From the cell containing the given text, extract its center point as [x, y] coordinate. 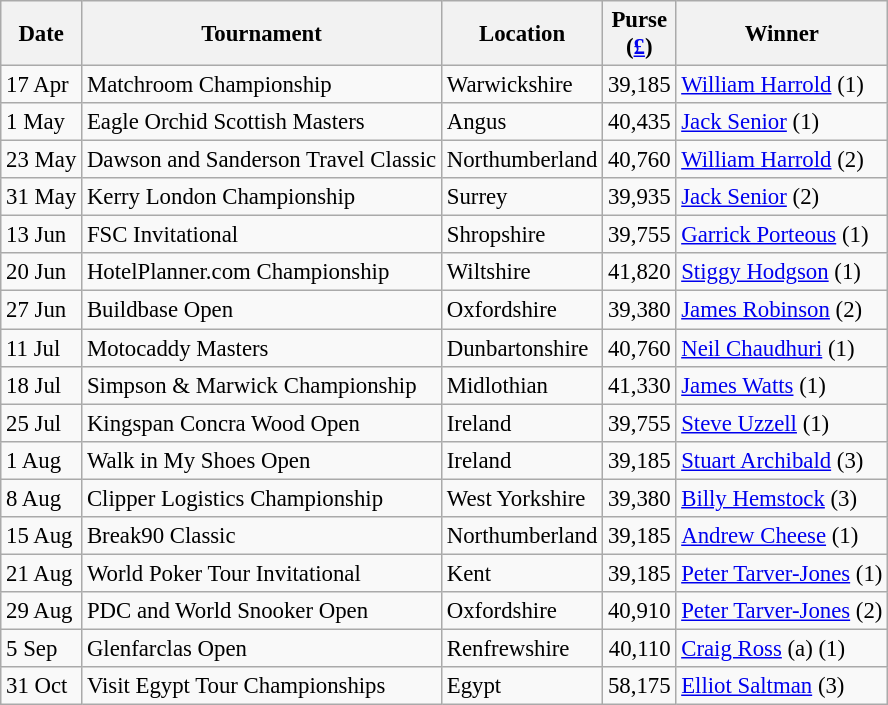
23 May [42, 160]
15 Aug [42, 536]
HotelPlanner.com Championship [262, 273]
29 Aug [42, 611]
Jack Senior (2) [782, 197]
27 Jun [42, 310]
Walk in My Shoes Open [262, 460]
Surrey [522, 197]
13 Jun [42, 235]
Shropshire [522, 235]
Andrew Cheese (1) [782, 536]
Dunbartonshire [522, 348]
PDC and World Snooker Open [262, 611]
1 Aug [42, 460]
James Watts (1) [782, 385]
Steve Uzzell (1) [782, 423]
21 Aug [42, 573]
Purse(£) [640, 34]
Peter Tarver-Jones (2) [782, 611]
Jack Senior (1) [782, 122]
Wiltshire [522, 273]
Matchroom Championship [262, 85]
Neil Chaudhuri (1) [782, 348]
Date [42, 34]
Tournament [262, 34]
FSC Invitational [262, 235]
Angus [522, 122]
Winner [782, 34]
Dawson and Sanderson Travel Classic [262, 160]
Buildbase Open [262, 310]
31 Oct [42, 686]
58,175 [640, 686]
Stuart Archibald (3) [782, 460]
Location [522, 34]
Kingspan Concra Wood Open [262, 423]
Egypt [522, 686]
Kent [522, 573]
Elliot Saltman (3) [782, 686]
William Harrold (1) [782, 85]
20 Jun [42, 273]
Craig Ross (a) (1) [782, 648]
40,910 [640, 611]
Motocaddy Masters [262, 348]
41,330 [640, 385]
Eagle Orchid Scottish Masters [262, 122]
18 Jul [42, 385]
West Yorkshire [522, 498]
Garrick Porteous (1) [782, 235]
11 Jul [42, 348]
James Robinson (2) [782, 310]
40,110 [640, 648]
William Harrold (2) [782, 160]
Stiggy Hodgson (1) [782, 273]
Renfrewshire [522, 648]
Glenfarclas Open [262, 648]
40,435 [640, 122]
Midlothian [522, 385]
Peter Tarver-Jones (1) [782, 573]
Billy Hemstock (3) [782, 498]
5 Sep [42, 648]
25 Jul [42, 423]
41,820 [640, 273]
8 Aug [42, 498]
17 Apr [42, 85]
World Poker Tour Invitational [262, 573]
Clipper Logistics Championship [262, 498]
Simpson & Marwick Championship [262, 385]
39,935 [640, 197]
Warwickshire [522, 85]
1 May [42, 122]
Visit Egypt Tour Championships [262, 686]
31 May [42, 197]
Break90 Classic [262, 536]
Kerry London Championship [262, 197]
